Pinpoint the cell where the given text exists, returning its (X, Y) midpoint coordinate. 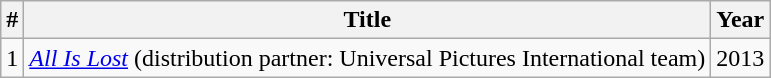
Title (368, 20)
Year (740, 20)
1 (12, 58)
2013 (740, 58)
All Is Lost (distribution partner: Universal Pictures International team) (368, 58)
# (12, 20)
